Provide the (X, Y) coordinate of the cell's center where the given text is located.  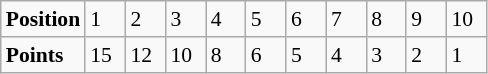
12 (145, 55)
15 (105, 55)
Position (43, 19)
7 (346, 19)
Points (43, 55)
9 (426, 19)
